Determine the [X, Y] coordinate at the center of the cell enclosing the given text.  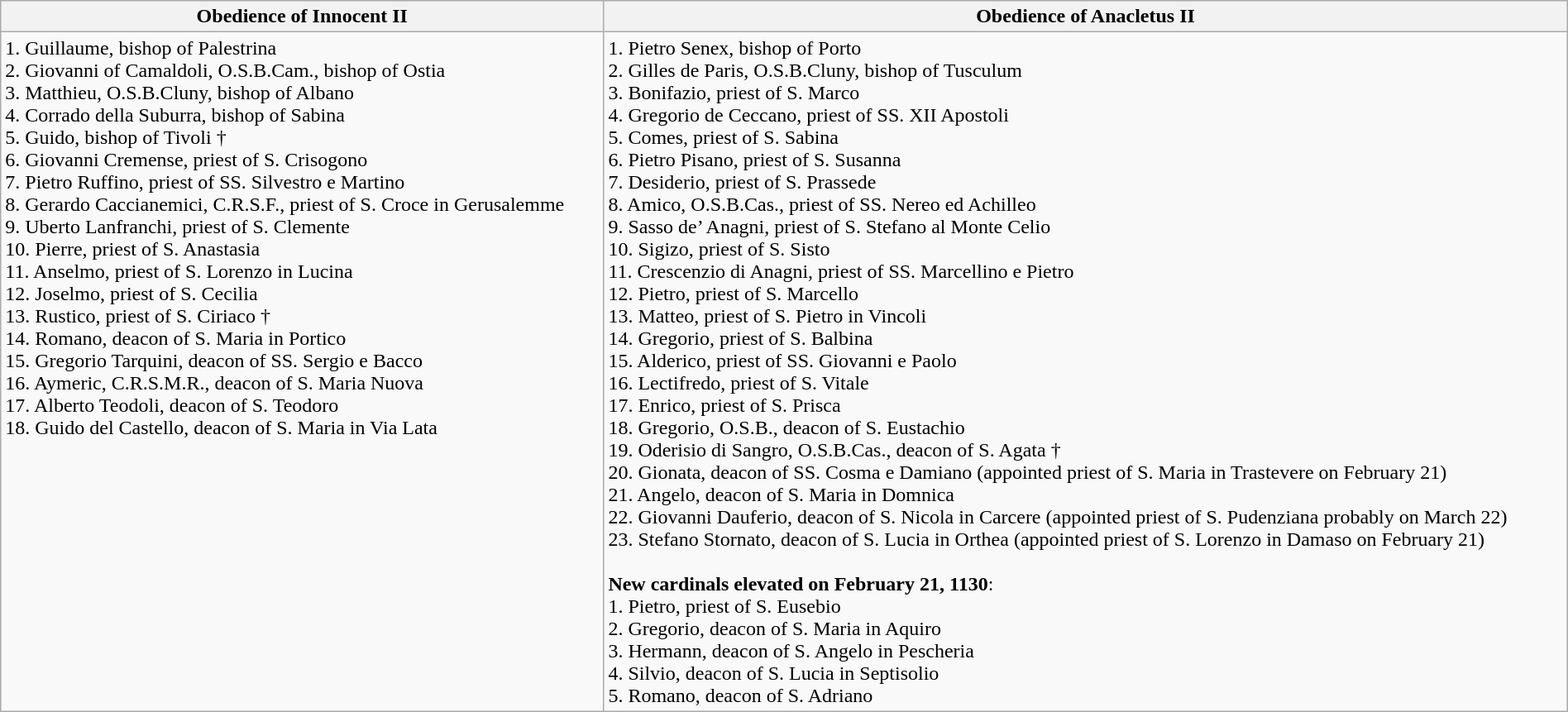
Obedience of Innocent II [303, 17]
Obedience of Anacletus II [1085, 17]
